Extract the [X, Y] coordinate from the center of the cell holding the provided text.  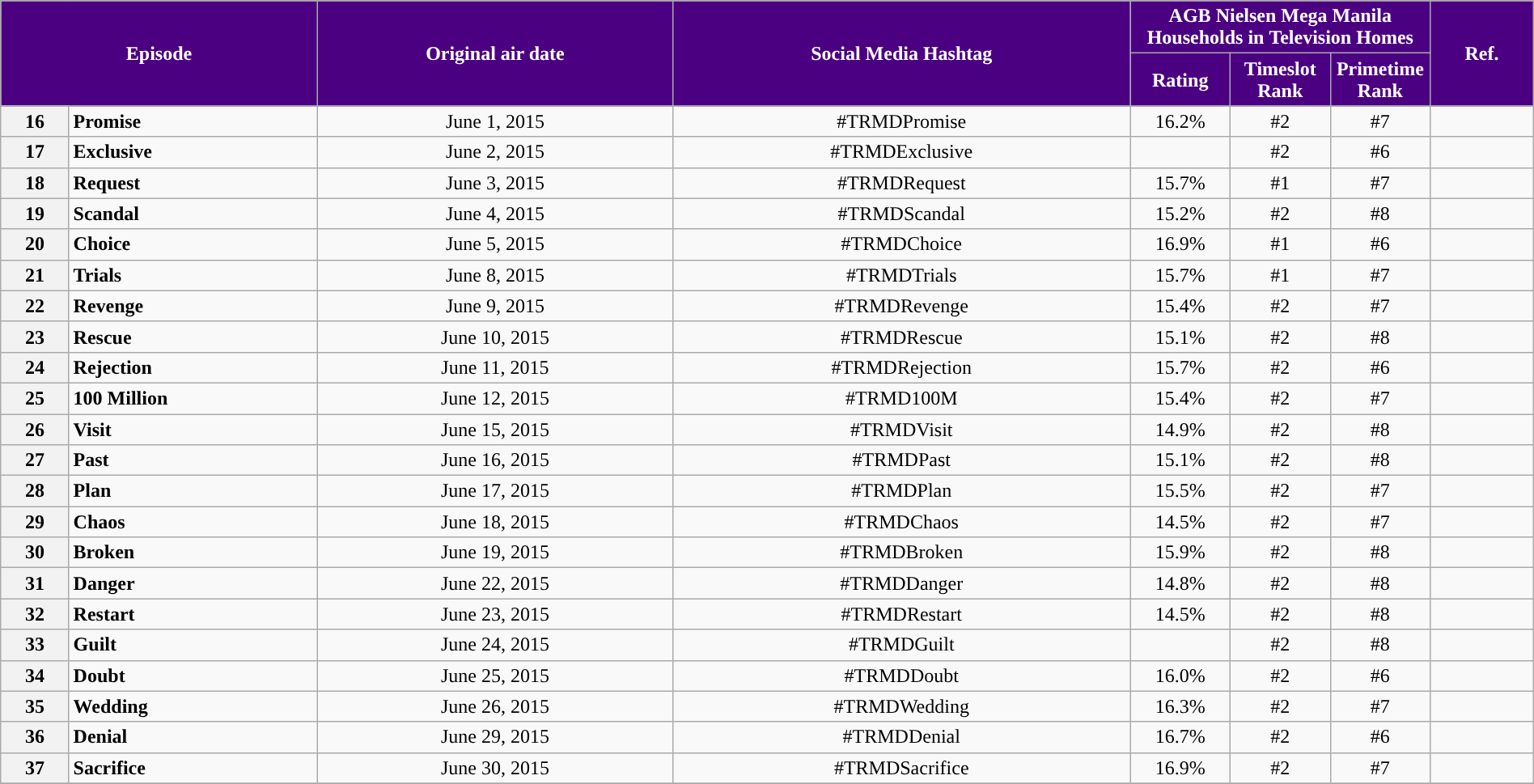
Restart [193, 614]
14.9% [1180, 430]
15.2% [1180, 214]
#TRMDRejection [901, 367]
#TRMD100M [901, 398]
Ref. [1482, 53]
21 [35, 275]
June 30, 2015 [495, 768]
Rating [1180, 79]
Request [193, 183]
June 2, 2015 [495, 152]
#TRMDGuilt [901, 645]
37 [35, 768]
Exclusive [193, 152]
#TRMDPast [901, 460]
Plan [193, 491]
#TRMDRequest [901, 183]
Primetime Rank [1380, 79]
#TRMDDoubt [901, 676]
June 23, 2015 [495, 614]
Chaos [193, 522]
16.2% [1180, 121]
June 4, 2015 [495, 214]
June 9, 2015 [495, 306]
Promise [193, 121]
Choice [193, 244]
#TRMDTrials [901, 275]
25 [35, 398]
29 [35, 522]
20 [35, 244]
16.3% [1180, 706]
June 16, 2015 [495, 460]
Episode [159, 53]
23 [35, 337]
#TRMDPromise [901, 121]
15.9% [1180, 553]
Doubt [193, 676]
22 [35, 306]
Revenge [193, 306]
Wedding [193, 706]
16.7% [1180, 737]
Rejection [193, 367]
June 8, 2015 [495, 275]
26 [35, 430]
June 17, 2015 [495, 491]
36 [35, 737]
AGB Nielsen Mega Manila Households in Television Homes [1280, 28]
28 [35, 491]
#TRMDChoice [901, 244]
Danger [193, 583]
100 Million [193, 398]
#TRMDBroken [901, 553]
Rescue [193, 337]
June 15, 2015 [495, 430]
#TRMDRescue [901, 337]
27 [35, 460]
16 [35, 121]
#TRMDWedding [901, 706]
June 18, 2015 [495, 522]
Guilt [193, 645]
35 [35, 706]
June 26, 2015 [495, 706]
19 [35, 214]
#TRMDExclusive [901, 152]
15.5% [1180, 491]
June 25, 2015 [495, 676]
June 12, 2015 [495, 398]
June 3, 2015 [495, 183]
Visit [193, 430]
#TRMDChaos [901, 522]
30 [35, 553]
June 5, 2015 [495, 244]
Original air date [495, 53]
June 11, 2015 [495, 367]
24 [35, 367]
June 10, 2015 [495, 337]
#TRMDScandal [901, 214]
June 19, 2015 [495, 553]
#TRMDVisit [901, 430]
#TRMDSacrifice [901, 768]
Broken [193, 553]
June 29, 2015 [495, 737]
#TRMDRevenge [901, 306]
16.0% [1180, 676]
#TRMDPlan [901, 491]
Timeslot Rank [1281, 79]
Social Media Hashtag [901, 53]
Sacrifice [193, 768]
33 [35, 645]
#TRMDDanger [901, 583]
#TRMDRestart [901, 614]
June 1, 2015 [495, 121]
31 [35, 583]
#TRMDDenial [901, 737]
14.8% [1180, 583]
Denial [193, 737]
34 [35, 676]
18 [35, 183]
Scandal [193, 214]
June 22, 2015 [495, 583]
32 [35, 614]
Trials [193, 275]
June 24, 2015 [495, 645]
Past [193, 460]
17 [35, 152]
